Determine the (x, y) coordinate at the center of the cell enclosing the given text.  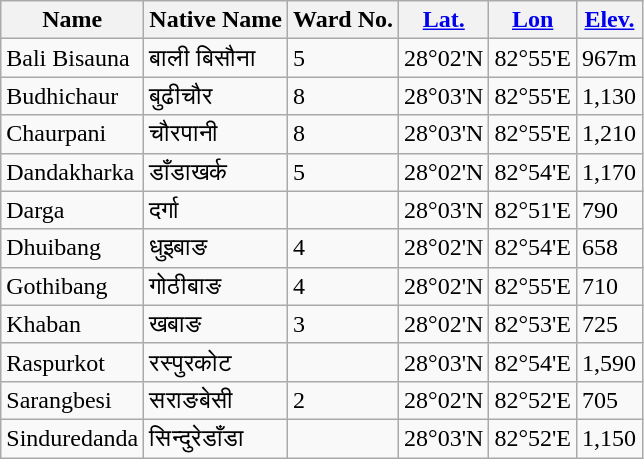
1,170 (610, 172)
Raspurkot (72, 362)
गोठीबाङ (216, 286)
रस्पुरकोट (216, 362)
1,590 (610, 362)
धुइबाङ (216, 248)
710 (610, 286)
Lon (533, 20)
725 (610, 324)
Dhuibang (72, 248)
82°51'E (533, 210)
Chaurpani (72, 134)
1,210 (610, 134)
Native Name (216, 20)
Ward No. (342, 20)
790 (610, 210)
Sarangbesi (72, 400)
बुढीचौर (216, 96)
Gothibang (72, 286)
Dandakharka (72, 172)
दर्गा (216, 210)
3 (342, 324)
डाँडाखर्क (216, 172)
Darga (72, 210)
1,130 (610, 96)
658 (610, 248)
सिन्दुरेडाँडा (216, 438)
खबाङ (216, 324)
Khaban (72, 324)
Sinduredanda (72, 438)
2 (342, 400)
Name (72, 20)
बाली बिसौना (216, 58)
82°53'E (533, 324)
705 (610, 400)
967m (610, 58)
Budhichaur (72, 96)
Bali Bisauna (72, 58)
चौरपानी (216, 134)
Elev. (610, 20)
1,150 (610, 438)
Lat. (444, 20)
सराङबेसी (216, 400)
